Pinpoint the cell where the given text exists, returning its [x, y] midpoint coordinate. 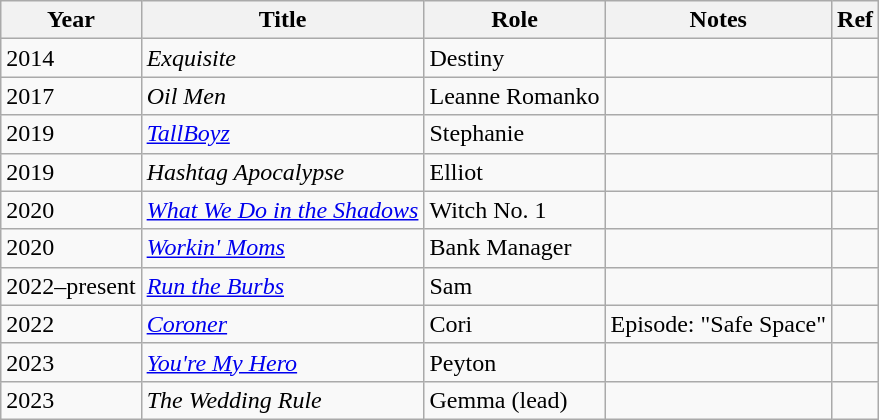
Sam [514, 286]
Gemma (lead) [514, 400]
Workin' Moms [282, 248]
Exquisite [282, 58]
Role [514, 20]
What We Do in the Shadows [282, 210]
Peyton [514, 362]
Leanne Romanko [514, 96]
Episode: "Safe Space" [718, 324]
Bank Manager [514, 248]
Elliot [514, 172]
Run the Burbs [282, 286]
Hashtag Apocalypse [282, 172]
2022 [71, 324]
2017 [71, 96]
Destiny [514, 58]
Ref [856, 20]
The Wedding Rule [282, 400]
Cori [514, 324]
Year [71, 20]
2014 [71, 58]
Stephanie [514, 134]
Title [282, 20]
Witch No. 1 [514, 210]
TallBoyz [282, 134]
Oil Men [282, 96]
Notes [718, 20]
You're My Hero [282, 362]
Coroner [282, 324]
2022–present [71, 286]
